Search for the cell housing the specified text and yield its (X, Y) center coordinate. 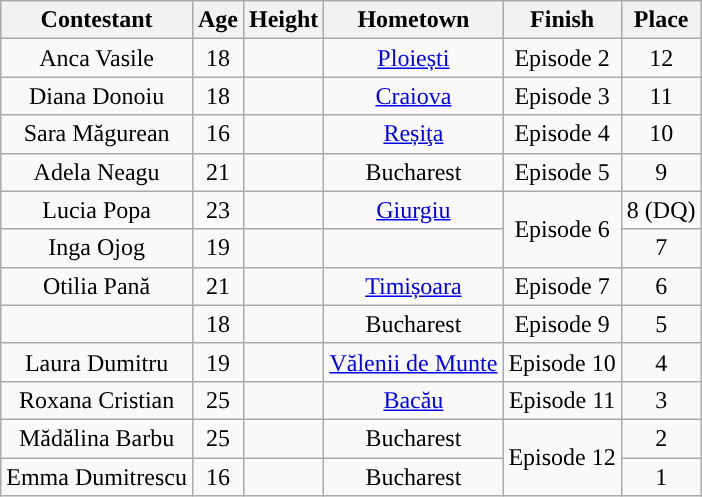
Episode 5 (562, 172)
Episode 11 (562, 400)
8 (DQ) (661, 210)
Inga Ojog (97, 248)
Adela Neagu (97, 172)
Bacău (414, 400)
11 (661, 96)
Craiova (414, 96)
Contestant (97, 20)
23 (218, 210)
Episode 7 (562, 286)
Reșiţa (414, 134)
Giurgiu (414, 210)
Emma Dumitrescu (97, 477)
Anca Vasile (97, 58)
12 (661, 58)
5 (661, 324)
Episode 2 (562, 58)
Episode 12 (562, 457)
Diana Donoiu (97, 96)
4 (661, 362)
9 (661, 172)
Age (218, 20)
10 (661, 134)
Episode 6 (562, 229)
Hometown (414, 20)
Ploiești (414, 58)
Vălenii de Munte (414, 362)
Otilia Pană (97, 286)
Episode 10 (562, 362)
6 (661, 286)
7 (661, 248)
Sara Măgurean (97, 134)
3 (661, 400)
Height (283, 20)
Mădălina Barbu (97, 438)
Episode 4 (562, 134)
Lucia Popa (97, 210)
Finish (562, 20)
2 (661, 438)
Laura Dumitru (97, 362)
Place (661, 20)
Timișoara (414, 286)
Episode 3 (562, 96)
1 (661, 477)
Episode 9 (562, 324)
Roxana Cristian (97, 400)
